Determine the [x, y] coordinate at the center of the cell enclosing the given text.  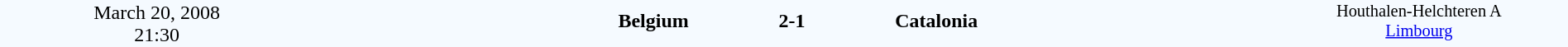
Houthalen-Helchteren ALimbourg [1419, 23]
March 20, 200821:30 [157, 23]
2-1 [791, 21]
Catalonia [1082, 21]
Belgium [501, 21]
